Search for the cell housing the specified text and yield its [x, y] center coordinate. 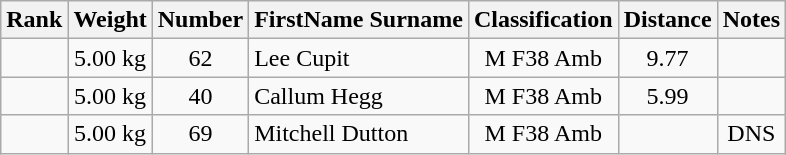
Rank [34, 20]
40 [200, 96]
Notes [751, 20]
Classification [543, 20]
62 [200, 58]
Mitchell Dutton [359, 134]
69 [200, 134]
Number [200, 20]
5.99 [668, 96]
Lee Cupit [359, 58]
9.77 [668, 58]
Distance [668, 20]
Weight [110, 20]
DNS [751, 134]
Callum Hegg [359, 96]
FirstName Surname [359, 20]
